Scan for the cell matching the given text and deliver its [X, Y] coordinate at center. 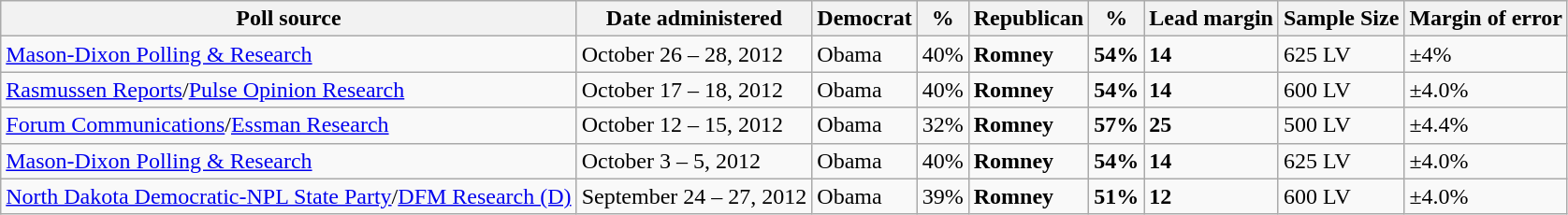
±4.4% [1486, 125]
57% [1117, 125]
39% [943, 196]
±4% [1486, 54]
North Dakota Democratic-NPL State Party/DFM Research (D) [288, 196]
October 12 – 15, 2012 [694, 125]
32% [943, 125]
Rasmussen Reports/Pulse Opinion Research [288, 90]
500 LV [1341, 125]
Poll source [288, 19]
October 17 – 18, 2012 [694, 90]
12 [1212, 196]
October 3 – 5, 2012 [694, 161]
Democrat [864, 19]
Lead margin [1212, 19]
Forum Communications/Essman Research [288, 125]
Date administered [694, 19]
September 24 – 27, 2012 [694, 196]
Sample Size [1341, 19]
Republican [1028, 19]
October 26 – 28, 2012 [694, 54]
Margin of error [1486, 19]
51% [1117, 196]
25 [1212, 125]
